Identify which cell holds the provided text, then report its (X, Y) central coordinate. 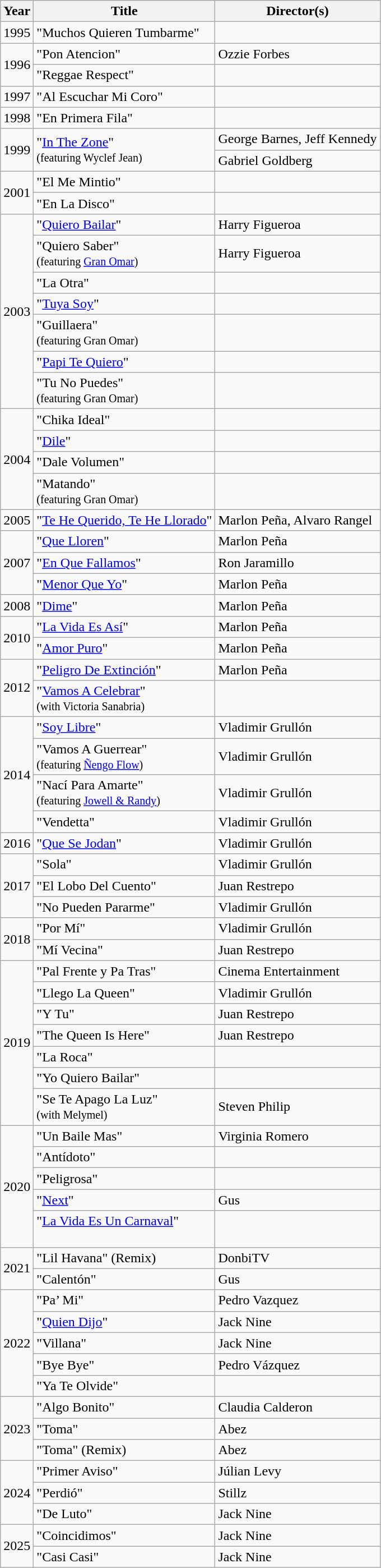
"La Roca" (124, 1056)
Director(s) (298, 11)
2018 (17, 939)
1999 (17, 150)
"El Me Mintio" (124, 182)
"Sola" (124, 865)
"Next" (124, 1200)
"Matando" (featuring Gran Omar) (124, 491)
"Pa’ Mi" (124, 1300)
"Yo Quiero Bailar" (124, 1078)
1998 (17, 118)
"Un Baile Mas" (124, 1136)
"De Luto" (124, 1514)
Ron Jaramillo (298, 563)
"Por Mí" (124, 928)
"Toma" (Remix) (124, 1450)
"Vendetta" (124, 822)
"Dile" (124, 441)
"Lil Havana" (Remix) (124, 1258)
Marlon Peña, Alvaro Rangel (298, 520)
Cinema Entertainment (298, 971)
Stillz (298, 1493)
"Quiero Saber" (featuring Gran Omar) (124, 254)
"Y Tu" (124, 1014)
2005 (17, 520)
"Calentón" (124, 1279)
"Muchos Quieren Tumbarme" (124, 33)
2016 (17, 843)
"Reggae Respect" (124, 75)
2010 (17, 637)
Gabriel Goldberg (298, 160)
2017 (17, 886)
"Pon Atencion" (124, 54)
Júlian Levy (298, 1472)
"Primer Aviso" (124, 1472)
"Perdió" (124, 1493)
"In The Zone" (featuring Wyclef Jean) (124, 150)
1997 (17, 96)
"En La Disco" (124, 203)
Pedro Vázquez (298, 1364)
"Llego La Queen" (124, 992)
Title (124, 11)
"Papi Te Quiero" (124, 362)
2025 (17, 1546)
"Mí Vecina" (124, 950)
"Quien Dijo" (124, 1322)
2012 (17, 688)
"Algo Bonito" (124, 1407)
2003 (17, 311)
"La Vida Es Así" (124, 627)
Claudia Calderon (298, 1407)
2001 (17, 192)
"Te He Querido, Te He Llorado" (124, 520)
George Barnes, Jeff Kennedy (298, 139)
"Nací Para Amarte" (featuring Jowell & Randy) (124, 793)
"Guillaera" (featuring Gran Omar) (124, 333)
Ozzie Forbes (298, 54)
"Dime" (124, 605)
"Tuya Soy" (124, 304)
"Ya Te Olvide" (124, 1386)
2023 (17, 1428)
"Chika Ideal" (124, 420)
2008 (17, 605)
2024 (17, 1493)
2021 (17, 1268)
"Vamos A Celebrar" (with Victoria Sanabria) (124, 699)
"Coincidimos" (124, 1535)
"En Primera Fila" (124, 118)
"La Otra" (124, 282)
"Que Se Jodan" (124, 843)
2022 (17, 1343)
"Que Lloren" (124, 541)
Year (17, 11)
"Antídoto" (124, 1157)
"No Pueden Pararme" (124, 907)
2004 (17, 459)
"Toma" (124, 1429)
2007 (17, 563)
2014 (17, 775)
"Soy Libre" (124, 728)
"Amor Puro" (124, 648)
"Quiero Bailar" (124, 224)
"Al Escuchar Mi Coro" (124, 96)
"Dale Volumen" (124, 462)
"Bye Bye" (124, 1364)
"El Lobo Del Cuento" (124, 886)
2020 (17, 1186)
"Peligrosa" (124, 1179)
"Villana" (124, 1343)
2019 (17, 1042)
1995 (17, 33)
"Tu No Puedes" (featuring Gran Omar) (124, 390)
"Casi Casi" (124, 1557)
Steven Philip (298, 1107)
"Se Te Apago La Luz" (with Melymel) (124, 1107)
"Menor Que Yo" (124, 584)
"The Queen Is Here" (124, 1035)
1996 (17, 65)
"Vamos A Guerrear" (featuring Ñengo Flow) (124, 756)
"En Que Fallamos" (124, 563)
"Peligro De Extinción" (124, 669)
"Pal Frente y Pa Tras" (124, 971)
DonbiTV (298, 1258)
Virginia Romero (298, 1136)
"La Vida Es Un Carnaval" (124, 1229)
Pedro Vazquez (298, 1300)
